Extract the (X, Y) coordinate from the center of the cell holding the provided text.  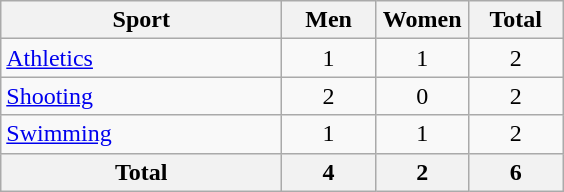
Shooting (142, 96)
Women (422, 20)
6 (516, 172)
Men (329, 20)
0 (422, 96)
4 (329, 172)
Athletics (142, 58)
Sport (142, 20)
Swimming (142, 134)
